Scan for the cell matching the given text and deliver its (x, y) coordinate at center. 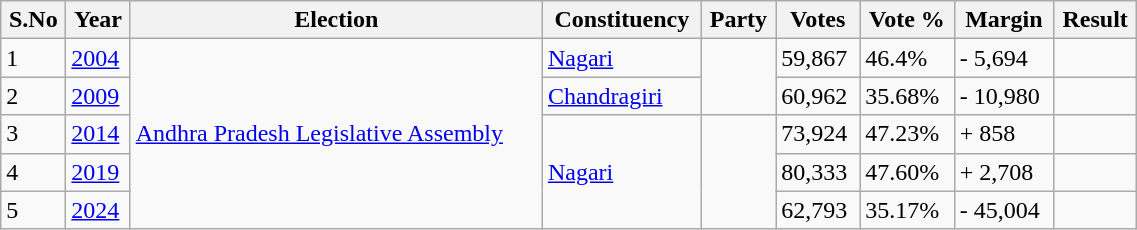
2019 (98, 172)
+ 2,708 (1004, 172)
Constituency (622, 20)
60,962 (818, 96)
35.17% (908, 210)
3 (34, 134)
2024 (98, 210)
80,333 (818, 172)
1 (34, 58)
2004 (98, 58)
Vote % (908, 20)
2 (34, 96)
+ 858 (1004, 134)
- 10,980 (1004, 96)
5 (34, 210)
Votes (818, 20)
47.60% (908, 172)
35.68% (908, 96)
S.No (34, 20)
47.23% (908, 134)
73,924 (818, 134)
Andhra Pradesh Legislative Assembly (336, 134)
62,793 (818, 210)
2009 (98, 96)
59,867 (818, 58)
- 45,004 (1004, 210)
2014 (98, 134)
4 (34, 172)
46.4% (908, 58)
Party (738, 20)
Margin (1004, 20)
Year (98, 20)
Result (1094, 20)
- 5,694 (1004, 58)
Election (336, 20)
Chandragiri (622, 96)
